Extract the (X, Y) coordinate from the center of the cell holding the provided text.  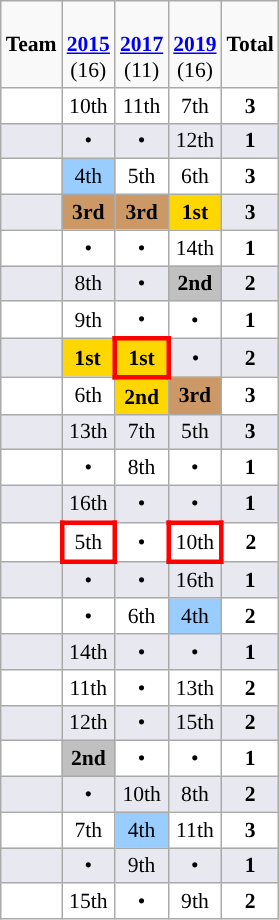
Team (32, 44)
2019(16) (194, 44)
2017(11) (142, 44)
2015(16) (88, 44)
Total (250, 44)
